Identify which cell holds the provided text, then report its (X, Y) central coordinate. 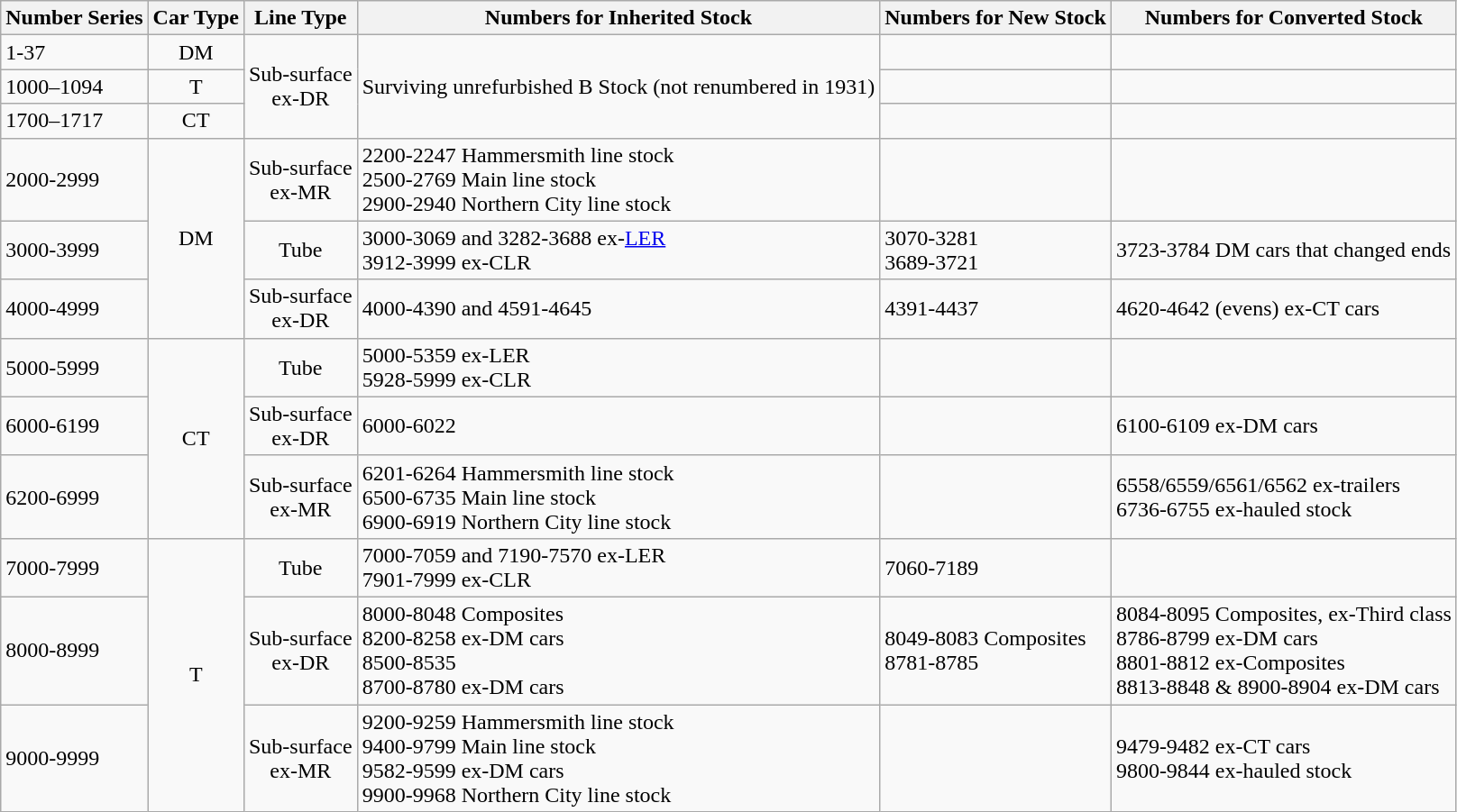
6000-6199 (74, 425)
Numbers for Converted Stock (1284, 18)
4000-4390 and 4591-4645 (619, 308)
4620-4642 (evens) ex-CT cars (1284, 308)
6100-6109 ex-DM cars (1284, 425)
5000-5999 (74, 368)
8084-8095 Composites, ex-Third class8786-8799 ex-DM cars8801-8812 ex-Composites8813-8848 & 8900-8904 ex-DM cars (1284, 651)
1000–1094 (74, 87)
7000-7999 (74, 568)
3000-3069 and 3282-3688 ex-LER3912-3999 ex-CLR (619, 251)
5000-5359 ex-LER5928-5999 ex-CLR (619, 368)
2200-2247 Hammersmith line stock2500-2769 Main line stock2900-2940 Northern City line stock (619, 179)
6201-6264 Hammersmith line stock6500-6735 Main line stock6900-6919 Northern City line stock (619, 497)
6200-6999 (74, 497)
Numbers for New Stock (995, 18)
8000-8048 Composites8200-8258 ex-DM cars8500-85358700-8780 ex-DM cars (619, 651)
6000-6022 (619, 425)
Car Type (196, 18)
8000-8999 (74, 651)
1700–1717 (74, 121)
1-37 (74, 52)
Numbers for Inherited Stock (619, 18)
3070-32813689-3721 (995, 251)
Line Type (300, 18)
4391-4437 (995, 308)
8049-8083 Composites8781-8785 (995, 651)
9000-9999 (74, 759)
Surviving unrefurbished B Stock (not renumbered in 1931) (619, 87)
7060-7189 (995, 568)
4000-4999 (74, 308)
Number Series (74, 18)
2000-2999 (74, 179)
9200-9259 Hammersmith line stock9400-9799 Main line stock9582-9599 ex-DM cars9900-9968 Northern City line stock (619, 759)
6558/6559/6561/6562 ex-trailers6736-6755 ex-hauled stock (1284, 497)
3723-3784 DM cars that changed ends (1284, 251)
9479-9482 ex-CT cars9800-9844 ex-hauled stock (1284, 759)
3000-3999 (74, 251)
7000-7059 and 7190-7570 ex-LER7901-7999 ex-CLR (619, 568)
